Capture the cell that displays the provided text and extract its [x, y] central coordinate. 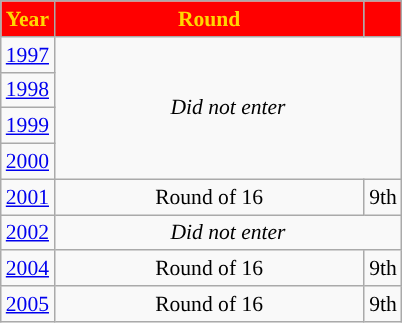
2001 [28, 197]
2002 [28, 233]
1999 [28, 126]
1997 [28, 55]
2000 [28, 162]
2004 [28, 269]
2005 [28, 304]
Year [28, 19]
Round [209, 19]
1998 [28, 90]
